Find where the given text appears and provide that cell's center as [X, Y] coordinate. 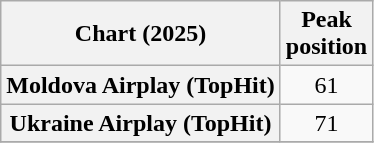
61 [326, 85]
Moldova Airplay (TopHit) [141, 85]
Peakposition [326, 34]
Ukraine Airplay (TopHit) [141, 123]
Chart (2025) [141, 34]
71 [326, 123]
